Determine the (X, Y) coordinate at the center of the cell enclosing the given text.  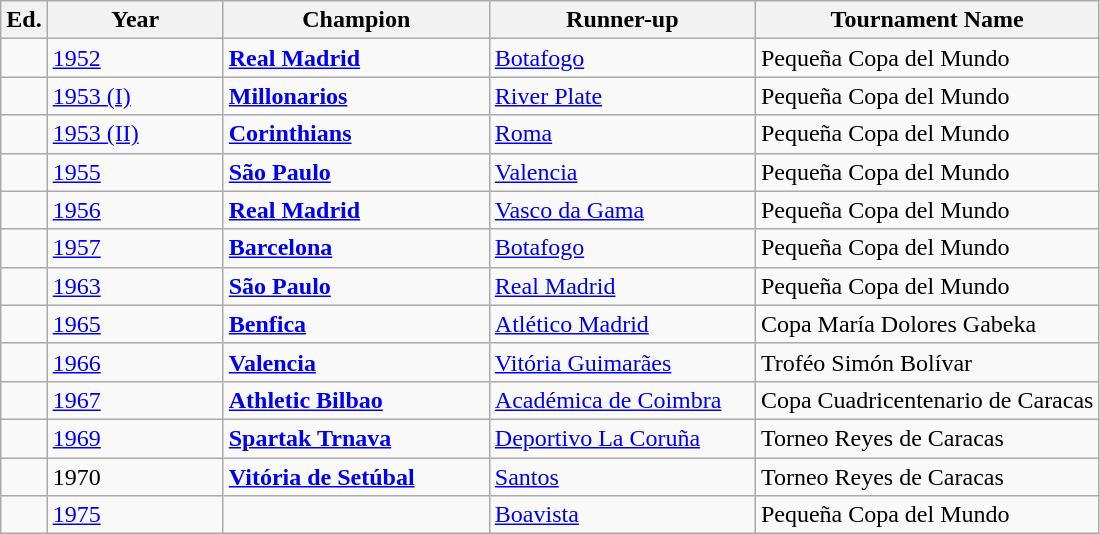
Boavista (622, 515)
Vitória de Setúbal (356, 477)
River Plate (622, 96)
Benfica (356, 324)
1970 (135, 477)
Copa Cuadricentenario de Caracas (927, 400)
Runner-up (622, 20)
Roma (622, 134)
1965 (135, 324)
Troféo Simón Bolívar (927, 362)
Year (135, 20)
Tournament Name (927, 20)
Atlético Madrid (622, 324)
Deportivo La Coruña (622, 438)
Vasco da Gama (622, 210)
1956 (135, 210)
Académica de Coimbra (622, 400)
Spartak Trnava (356, 438)
1953 (II) (135, 134)
1955 (135, 172)
Corinthians (356, 134)
Champion (356, 20)
Millonarios (356, 96)
1966 (135, 362)
1952 (135, 58)
Athletic Bilbao (356, 400)
1957 (135, 248)
Ed. (24, 20)
1963 (135, 286)
Santos (622, 477)
Copa María Dolores Gabeka (927, 324)
1969 (135, 438)
Vitória Guimarães (622, 362)
1953 (I) (135, 96)
1967 (135, 400)
1975 (135, 515)
Barcelona (356, 248)
